Output the [x, y] coordinate of the center of the cell containing the given text.  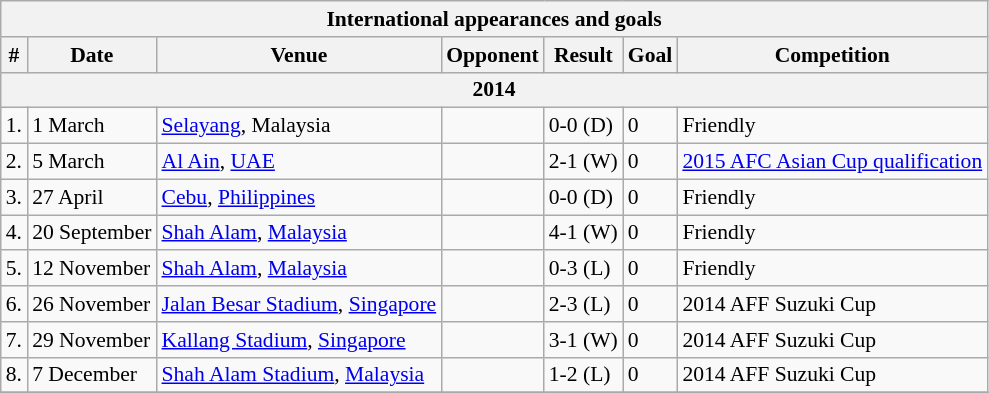
International appearances and goals [494, 19]
Goal [650, 55]
Cebu, Philippines [298, 197]
2-1 (W) [584, 162]
Kallang Stadium, Singapore [298, 340]
8. [14, 375]
Date [92, 55]
Shah Alam Stadium, Malaysia [298, 375]
7 December [92, 375]
6. [14, 304]
Al Ain, UAE [298, 162]
Result [584, 55]
29 November [92, 340]
# [14, 55]
2. [14, 162]
12 November [92, 269]
2015 AFC Asian Cup qualification [832, 162]
2014 [494, 90]
1. [14, 126]
Venue [298, 55]
20 September [92, 233]
4-1 (W) [584, 233]
Opponent [492, 55]
5. [14, 269]
2-3 (L) [584, 304]
1-2 (L) [584, 375]
Jalan Besar Stadium, Singapore [298, 304]
Selayang, Malaysia [298, 126]
27 April [92, 197]
0-3 (L) [584, 269]
26 November [92, 304]
5 March [92, 162]
3-1 (W) [584, 340]
7. [14, 340]
3. [14, 197]
4. [14, 233]
1 March [92, 126]
Competition [832, 55]
